For the text-containing cell, return its midpoint in [X, Y] coordinate format. 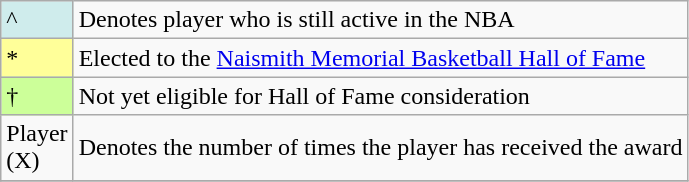
^ [37, 20]
Denotes player who is still active in the NBA [380, 20]
Player (X) [37, 148]
* [37, 58]
Elected to the Naismith Memorial Basketball Hall of Fame [380, 58]
Denotes the number of times the player has received the award [380, 148]
Not yet eligible for Hall of Fame consideration [380, 96]
† [37, 96]
